Detect which cell encompasses the target text, then output its [x, y] center coordinate. 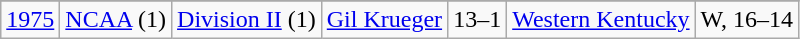
13–1 [478, 20]
NCAA (1) [116, 20]
1975 [30, 20]
Division II (1) [247, 20]
Gil Krueger [384, 20]
W, 16–14 [747, 20]
Western Kentucky [601, 20]
